Detect which cell encompasses the target text, then output its (X, Y) center coordinate. 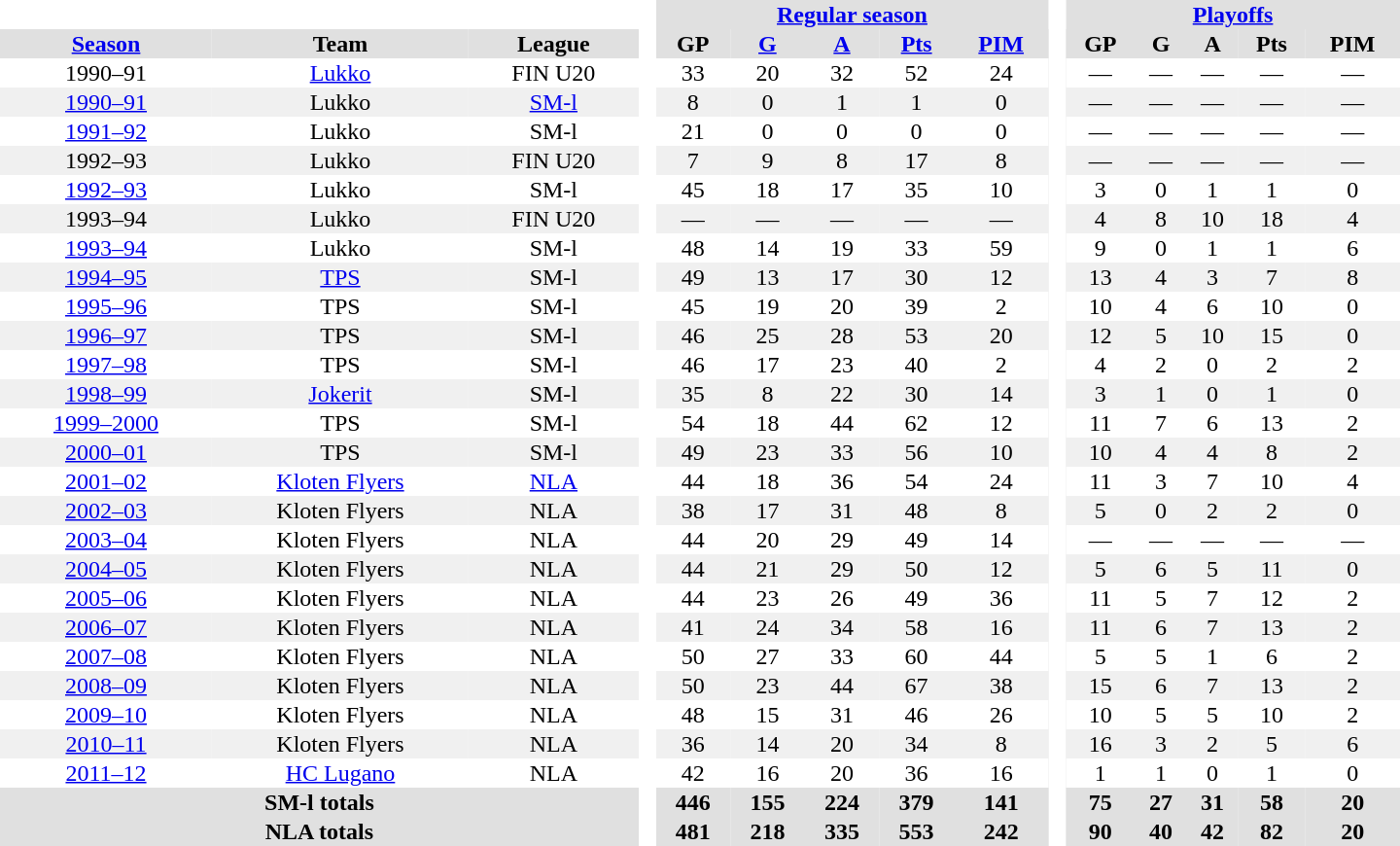
52 (916, 73)
1999–2000 (106, 423)
2002–03 (106, 511)
2005–06 (106, 598)
1996–97 (106, 335)
2004–05 (106, 569)
28 (842, 335)
1998–99 (106, 394)
218 (768, 831)
60 (916, 656)
32 (842, 73)
224 (842, 802)
446 (692, 802)
Jokerit (340, 394)
59 (1001, 248)
41 (692, 627)
22 (842, 394)
481 (692, 831)
HC Lugano (340, 773)
2011–12 (106, 773)
1991–92 (106, 131)
75 (1101, 802)
2010–11 (106, 744)
25 (768, 335)
62 (916, 423)
2006–07 (106, 627)
NLA totals (319, 831)
56 (916, 452)
141 (1001, 802)
Season (106, 44)
82 (1272, 831)
2000–01 (106, 452)
2003–04 (106, 540)
90 (1101, 831)
2008–09 (106, 686)
335 (842, 831)
1997–98 (106, 365)
2009–10 (106, 715)
67 (916, 686)
155 (768, 802)
SM-l totals (319, 802)
39 (916, 306)
League (554, 44)
1995–96 (106, 306)
242 (1001, 831)
379 (916, 802)
Playoffs (1233, 15)
Team (340, 44)
2007–08 (106, 656)
Regular season (852, 15)
1994–95 (106, 277)
2001–02 (106, 481)
53 (916, 335)
553 (916, 831)
